Return the (x, y) coordinate for the center point of the cell that contains the specified text.  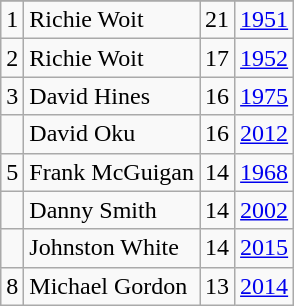
Danny Smith (112, 210)
1951 (264, 20)
1 (12, 20)
13 (218, 286)
David Hines (112, 96)
2 (12, 58)
3 (12, 96)
17 (218, 58)
2014 (264, 286)
Johnston White (112, 248)
21 (218, 20)
1975 (264, 96)
2012 (264, 134)
David Oku (112, 134)
2002 (264, 210)
5 (12, 172)
1952 (264, 58)
Frank McGuigan (112, 172)
8 (12, 286)
Michael Gordon (112, 286)
1968 (264, 172)
2015 (264, 248)
